Output the (x, y) coordinate of the center of the cell containing the given text.  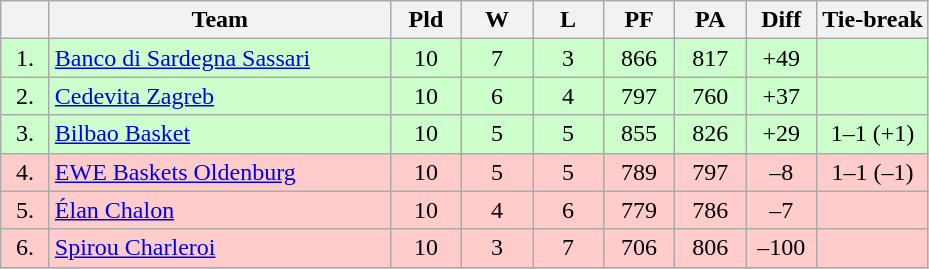
PF (640, 20)
786 (710, 210)
–100 (782, 248)
1–1 (–1) (873, 172)
Team (220, 20)
789 (640, 172)
Spirou Charleroi (220, 248)
826 (710, 134)
W (496, 20)
Tie-break (873, 20)
L (568, 20)
+29 (782, 134)
4. (26, 172)
760 (710, 96)
Bilbao Basket (220, 134)
806 (710, 248)
5. (26, 210)
817 (710, 58)
+49 (782, 58)
855 (640, 134)
Élan Chalon (220, 210)
866 (640, 58)
EWE Baskets Oldenburg (220, 172)
1–1 (+1) (873, 134)
PA (710, 20)
–8 (782, 172)
706 (640, 248)
Banco di Sardegna Sassari (220, 58)
Pld (426, 20)
1. (26, 58)
+37 (782, 96)
6. (26, 248)
–7 (782, 210)
3. (26, 134)
2. (26, 96)
779 (640, 210)
Cedevita Zagreb (220, 96)
Diff (782, 20)
